For the text-containing cell, return its midpoint in (X, Y) coordinate format. 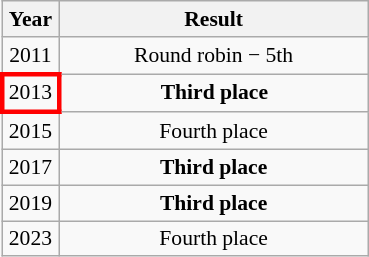
2011 (30, 56)
2019 (30, 203)
2015 (30, 132)
2017 (30, 168)
Round robin − 5th (214, 56)
2013 (30, 94)
Year (30, 19)
2023 (30, 239)
Result (214, 19)
